Extract the [X, Y] coordinate from the center of the cell holding the provided text.  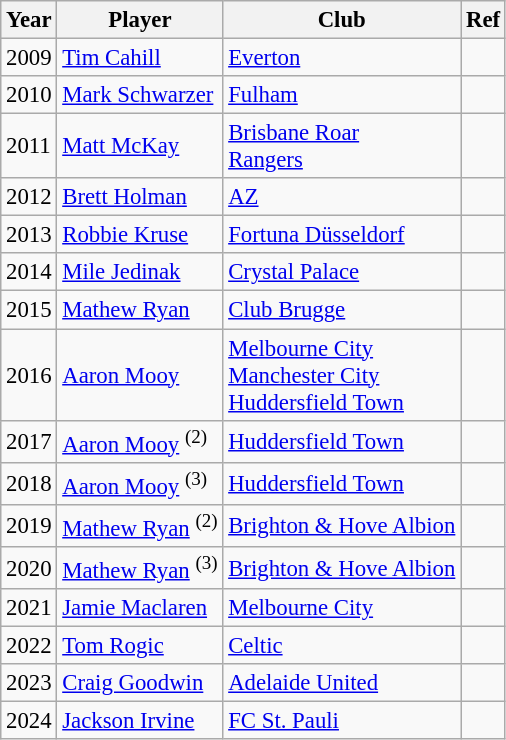
2015 [29, 310]
Adelaide United [342, 683]
2012 [29, 197]
Tim Cahill [140, 58]
Mark Schwarzer [140, 95]
Crystal Palace [342, 273]
Everton [342, 58]
2014 [29, 273]
Club [342, 20]
Melbourne City Manchester City Huddersfield Town [342, 375]
Year [29, 20]
Jamie Maclaren [140, 608]
Mathew Ryan (2) [140, 526]
Club Brugge [342, 310]
Mathew Ryan [140, 310]
2011 [29, 146]
Fulham [342, 95]
Brett Holman [140, 197]
2016 [29, 375]
Mile Jedinak [140, 273]
Tom Rogic [140, 646]
Matt McKay [140, 146]
2020 [29, 568]
Aaron Mooy [140, 375]
Robbie Kruse [140, 235]
AZ [342, 197]
Brisbane Roar Rangers [342, 146]
Fortuna Düsseldorf [342, 235]
Ref [484, 20]
Jackson Irvine [140, 721]
Player [140, 20]
2023 [29, 683]
2021 [29, 608]
2013 [29, 235]
Melbourne City [342, 608]
2010 [29, 95]
2022 [29, 646]
Aaron Mooy (2) [140, 441]
2019 [29, 526]
2024 [29, 721]
Mathew Ryan (3) [140, 568]
Aaron Mooy (3) [140, 483]
Celtic [342, 646]
Craig Goodwin [140, 683]
2018 [29, 483]
2017 [29, 441]
FC St. Pauli [342, 721]
2009 [29, 58]
